Return the [X, Y] coordinate for the center point of the cell that contains the specified text.  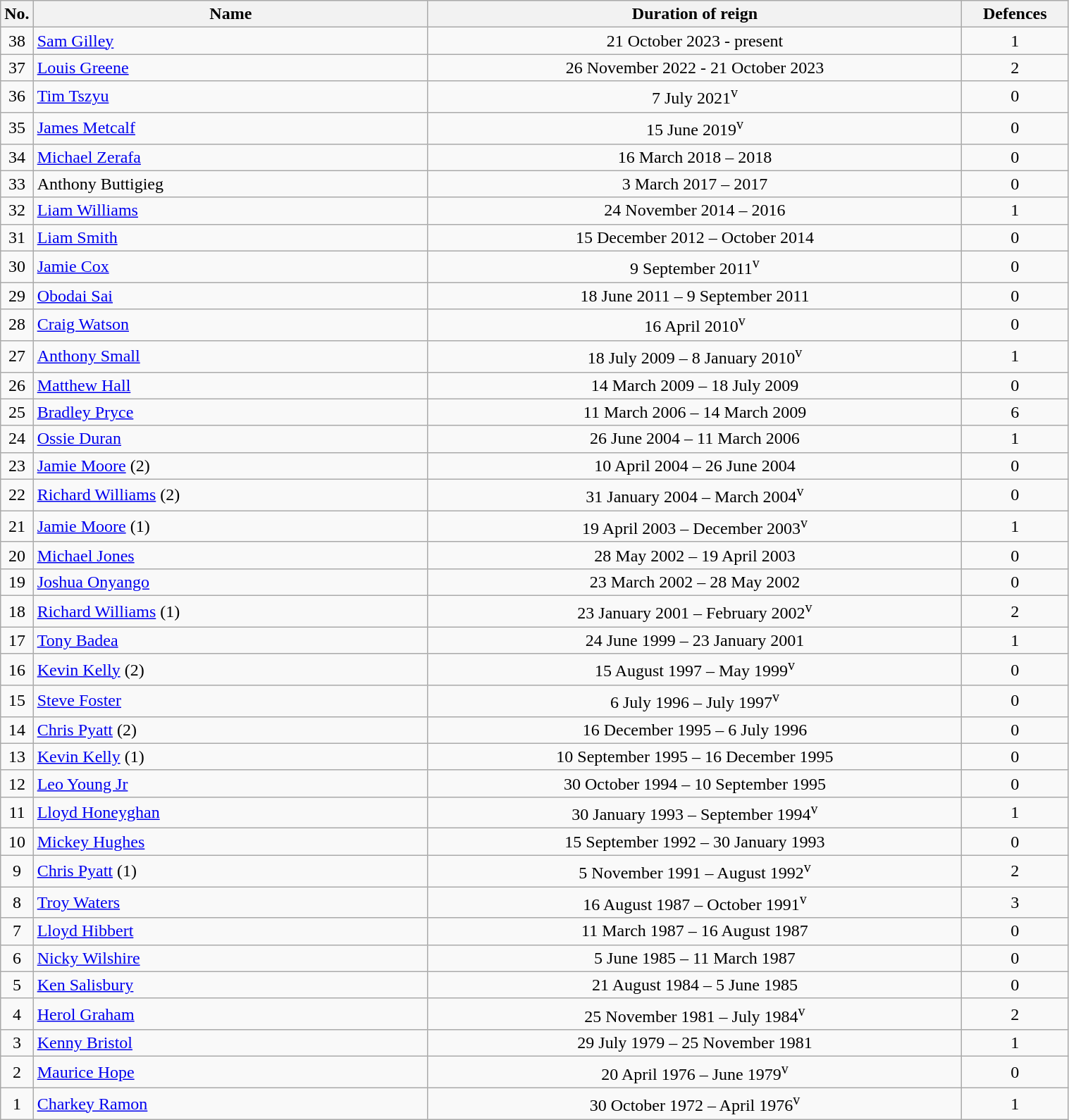
16 August 1987 – October 1991v [695, 903]
31 [17, 237]
8 [17, 903]
15 September 1992 – 30 January 1993 [695, 842]
28 [17, 325]
Duration of reign [695, 14]
15 August 1997 – May 1999v [695, 669]
26 June 2004 – 11 March 2006 [695, 439]
Tim Tszyu [230, 97]
21 August 1984 – 5 June 1985 [695, 985]
26 November 2022 - 21 October 2023 [695, 68]
12 [17, 783]
10 [17, 842]
10 April 2004 – 26 June 2004 [695, 466]
16 December 1995 – 6 July 1996 [695, 730]
Nicky Wilshire [230, 958]
26 [17, 385]
Louis Greene [230, 68]
36 [17, 97]
Name [230, 14]
Lloyd Hibbert [230, 931]
Kenny Bristol [230, 1043]
30 [17, 266]
33 [17, 184]
25 [17, 412]
11 March 1987 – 16 August 1987 [695, 931]
James Metcalf [230, 128]
Mickey Hughes [230, 842]
24 June 1999 – 23 January 2001 [695, 640]
Defences [1015, 14]
20 [17, 555]
31 January 2004 – March 2004v [695, 494]
3 March 2017 – 2017 [695, 184]
24 November 2014 – 2016 [695, 211]
Jamie Moore (1) [230, 527]
27 [17, 356]
Craig Watson [230, 325]
Michael Zerafa [230, 157]
Liam Williams [230, 211]
Ken Salisbury [230, 985]
29 [17, 296]
16 March 2018 – 2018 [695, 157]
Jamie Cox [230, 266]
Steve Foster [230, 702]
24 [17, 439]
30 January 1993 – September 1994v [695, 813]
17 [17, 640]
18 June 2011 – 9 September 2011 [695, 296]
23 March 2002 – 28 May 2002 [695, 582]
28 May 2002 – 19 April 2003 [695, 555]
15 December 2012 – October 2014 [695, 237]
16 April 2010v [695, 325]
6 July 1996 – July 1997v [695, 702]
Michael Jones [230, 555]
5 [17, 985]
Sam Gilley [230, 41]
30 October 1972 – April 1976v [695, 1105]
19 April 2003 – December 2003v [695, 527]
Maurice Hope [230, 1072]
19 [17, 582]
21 October 2023 - present [695, 41]
5 June 1985 – 11 March 1987 [695, 958]
Kevin Kelly (1) [230, 757]
Anthony Small [230, 356]
Chris Pyatt (2) [230, 730]
9 September 2011v [695, 266]
11 [17, 813]
Herol Graham [230, 1014]
Liam Smith [230, 237]
35 [17, 128]
Obodai Sai [230, 296]
4 [17, 1014]
16 [17, 669]
14 March 2009 – 18 July 2009 [695, 385]
Matthew Hall [230, 385]
15 [17, 702]
Richard Williams (1) [230, 611]
7 [17, 931]
14 [17, 730]
32 [17, 211]
Richard Williams (2) [230, 494]
Troy Waters [230, 903]
21 [17, 527]
15 June 2019v [695, 128]
Kevin Kelly (2) [230, 669]
18 [17, 611]
9 [17, 871]
No. [17, 14]
5 November 1991 – August 1992v [695, 871]
25 November 1981 – July 1984v [695, 1014]
13 [17, 757]
Charkey Ramon [230, 1105]
Chris Pyatt (1) [230, 871]
29 July 1979 – 25 November 1981 [695, 1043]
30 October 1994 – 10 September 1995 [695, 783]
11 March 2006 – 14 March 2009 [695, 412]
34 [17, 157]
Leo Young Jr [230, 783]
18 July 2009 – 8 January 2010v [695, 356]
Joshua Onyango [230, 582]
23 January 2001 – February 2002v [695, 611]
20 April 1976 – June 1979v [695, 1072]
37 [17, 68]
Tony Badea [230, 640]
7 July 2021v [695, 97]
Lloyd Honeyghan [230, 813]
Ossie Duran [230, 439]
22 [17, 494]
38 [17, 41]
10 September 1995 – 16 December 1995 [695, 757]
Anthony Buttigieg [230, 184]
Jamie Moore (2) [230, 466]
Bradley Pryce [230, 412]
23 [17, 466]
